From the cell containing the given text, extract its center point as (X, Y) coordinate. 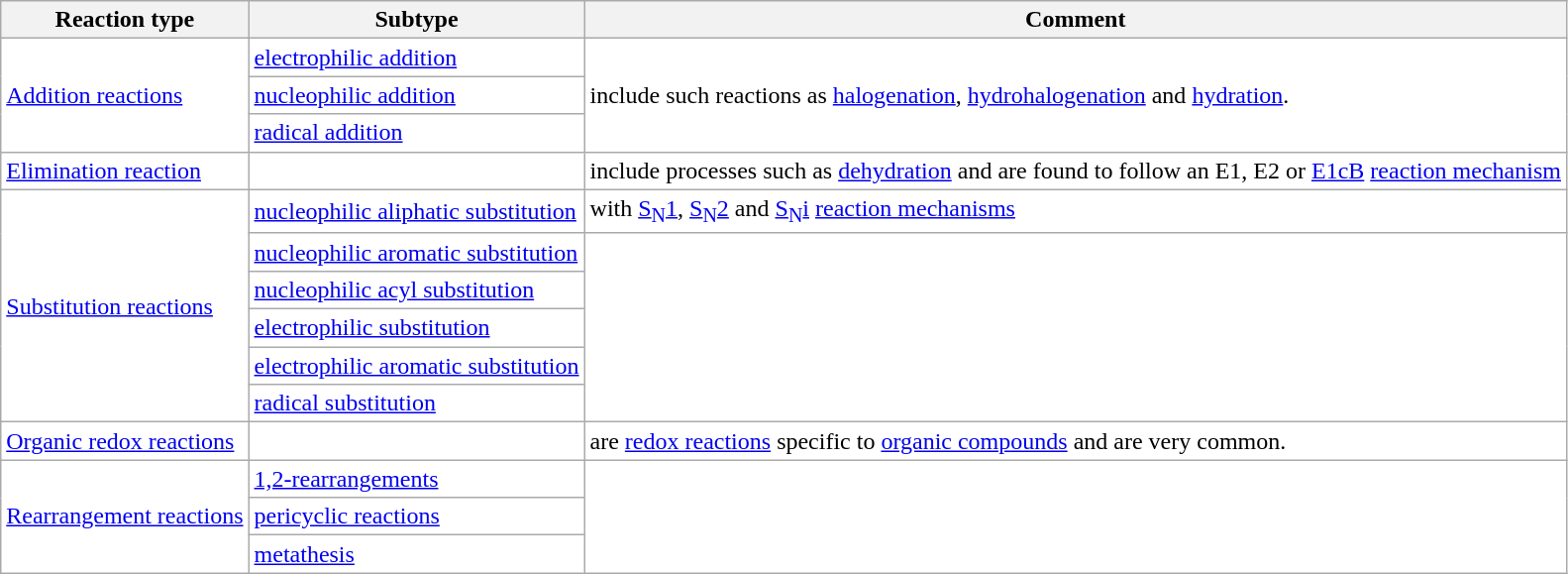
radical addition (416, 133)
Subtype (416, 20)
include such reactions as halogenation, hydrohalogenation and hydration. (1076, 95)
Organic redox reactions (125, 441)
Reaction type (125, 20)
Elimination reaction (125, 171)
nucleophilic aromatic substitution (416, 252)
with SN1, SN2 and SNi reaction mechanisms (1076, 211)
nucleophilic acyl substitution (416, 289)
pericyclic reactions (416, 517)
nucleophilic addition (416, 95)
Comment (1076, 20)
Rearrangement reactions (125, 517)
Substitution reactions (125, 305)
Addition reactions (125, 95)
electrophilic aromatic substitution (416, 366)
are redox reactions specific to organic compounds and are very common. (1076, 441)
electrophilic addition (416, 57)
radical substitution (416, 403)
1,2-rearrangements (416, 479)
include processes such as dehydration and are found to follow an E1, E2 or E1cB reaction mechanism (1076, 171)
nucleophilic aliphatic substitution (416, 211)
metathesis (416, 554)
electrophilic substitution (416, 328)
